Pinpoint the cell where the given text exists, returning its [x, y] midpoint coordinate. 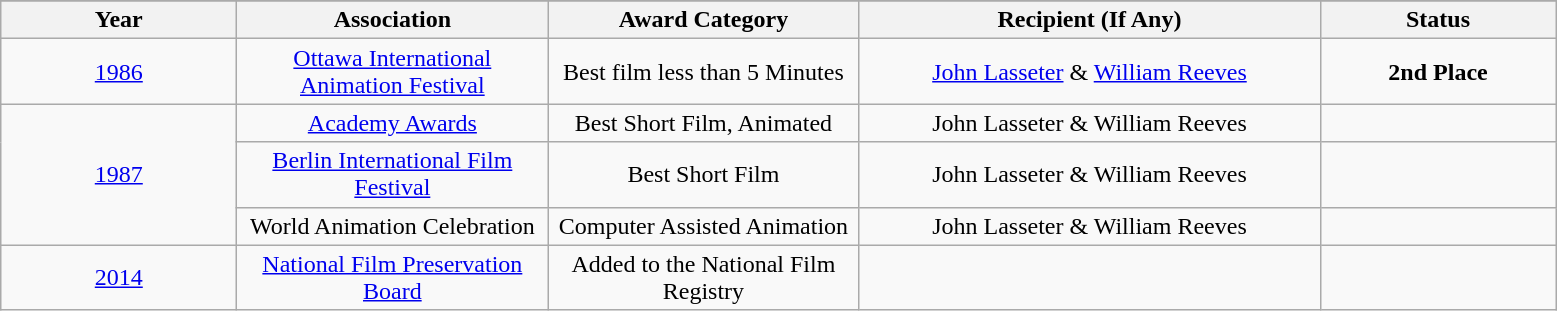
National Film Preservation Board [392, 278]
1986 [119, 72]
Ottawa International Animation Festival [392, 72]
1987 [119, 174]
Best Short Film, Animated [704, 123]
Status [1438, 20]
World Animation Celebration [392, 226]
Year [119, 20]
2014 [119, 278]
Academy Awards [392, 123]
Recipient (If Any) [1090, 20]
Added to the National Film Registry [704, 278]
Best film less than 5 Minutes [704, 72]
Association [392, 20]
Award Category [704, 20]
2nd Place [1438, 72]
Berlin International Film Festival [392, 174]
Best Short Film [704, 174]
Computer Assisted Animation [704, 226]
